Return (x, y) of the center of cell containing provided text 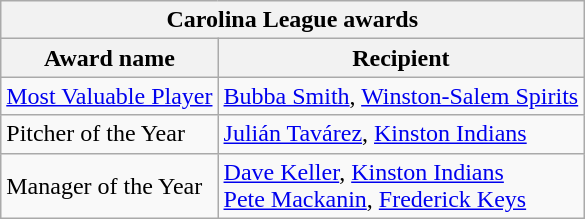
Recipient (401, 58)
Award name (110, 58)
Julián Tavárez, Kinston Indians (401, 134)
Dave Keller, Kinston Indians Pete Mackanin, Frederick Keys (401, 186)
Most Valuable Player (110, 96)
Carolina League awards (292, 20)
Manager of the Year (110, 186)
Pitcher of the Year (110, 134)
Bubba Smith, Winston-Salem Spirits (401, 96)
